For the text-containing cell, return its midpoint in [x, y] coordinate format. 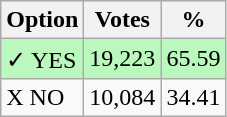
✓ YES [42, 59]
10,084 [122, 97]
19,223 [122, 59]
X NO [42, 97]
34.41 [194, 97]
Votes [122, 20]
% [194, 20]
Option [42, 20]
65.59 [194, 59]
